Return (x, y) of the center of cell containing provided text 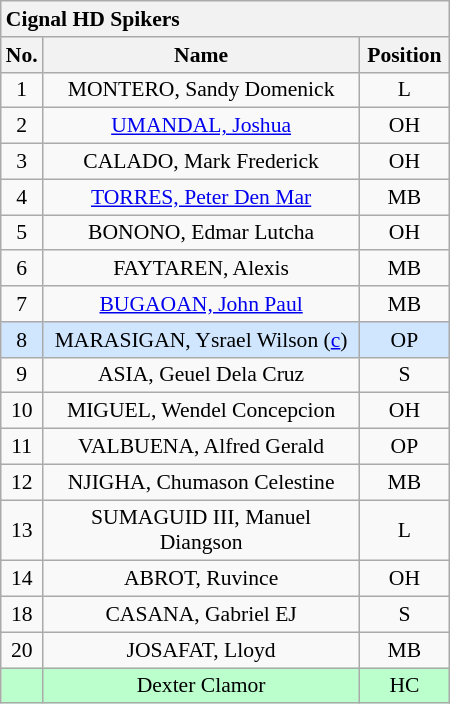
13 (22, 530)
1 (22, 90)
18 (22, 615)
MARASIGAN, Ysrael Wilson (c) (202, 340)
BONONO, Edmar Lutcha (202, 233)
5 (22, 233)
11 (22, 447)
9 (22, 375)
ABROT, Ruvince (202, 579)
Dexter Clamor (202, 686)
Cignal HD Spikers (225, 19)
TORRES, Peter Den Mar (202, 197)
CALADO, Mark Frederick (202, 162)
CASANA, Gabriel EJ (202, 615)
3 (22, 162)
2 (22, 126)
Position (405, 55)
10 (22, 411)
JOSAFAT, Lloyd (202, 650)
8 (22, 340)
SUMAGUID III, Manuel Diangson (202, 530)
4 (22, 197)
MIGUEL, Wendel Concepcion (202, 411)
7 (22, 304)
VALBUENA, Alfred Gerald (202, 447)
14 (22, 579)
No. (22, 55)
BUGAOAN, John Paul (202, 304)
6 (22, 269)
12 (22, 482)
Name (202, 55)
MONTERO, Sandy Domenick (202, 90)
NJIGHA, Chumason Celestine (202, 482)
FAYTAREN, Alexis (202, 269)
UMANDAL, Joshua (202, 126)
ASIA, Geuel Dela Cruz (202, 375)
HC (405, 686)
20 (22, 650)
